Find where the given text appears and provide that cell's center as (X, Y) coordinate. 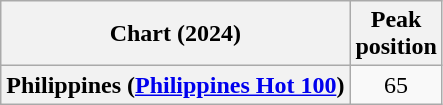
Chart (2024) (176, 34)
Peakposition (396, 34)
65 (396, 85)
Philippines (Philippines Hot 100) (176, 85)
